Output the [x, y] coordinate of the center of the cell containing the given text.  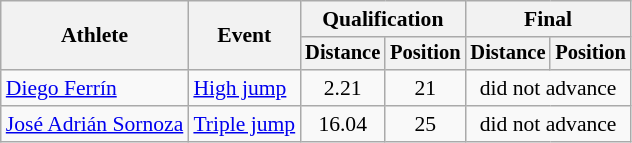
High jump [244, 88]
Event [244, 36]
2.21 [342, 88]
25 [425, 124]
16.04 [342, 124]
21 [425, 88]
José Adrián Sornoza [95, 124]
Triple jump [244, 124]
Athlete [95, 36]
Diego Ferrín [95, 88]
Final [548, 19]
Qualification [382, 19]
